Search for the cell housing the specified text and yield its [X, Y] center coordinate. 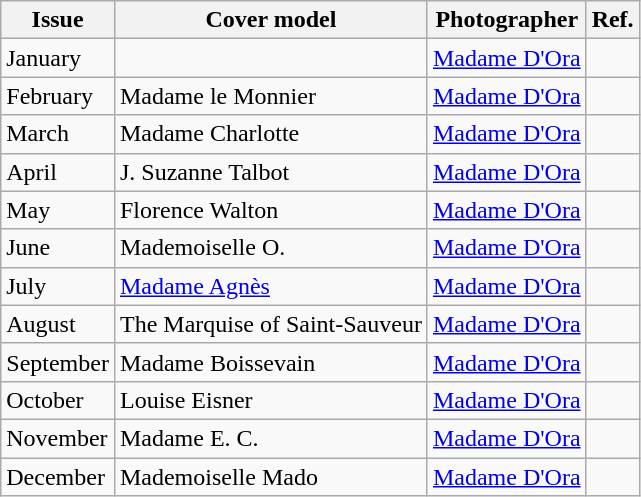
January [58, 58]
June [58, 248]
Madame E. C. [270, 438]
Madame le Monnier [270, 96]
Madame Agnès [270, 286]
Madame Charlotte [270, 134]
March [58, 134]
The Marquise of Saint-Sauveur [270, 324]
May [58, 210]
July [58, 286]
Florence Walton [270, 210]
October [58, 400]
Louise Eisner [270, 400]
Photographer [506, 20]
August [58, 324]
September [58, 362]
Mademoiselle O. [270, 248]
April [58, 172]
December [58, 477]
February [58, 96]
November [58, 438]
Madame Boissevain [270, 362]
Ref. [612, 20]
Cover model [270, 20]
J. Suzanne Talbot [270, 172]
Mademoiselle Mado [270, 477]
Issue [58, 20]
